Search for the cell housing the specified text and yield its [X, Y] center coordinate. 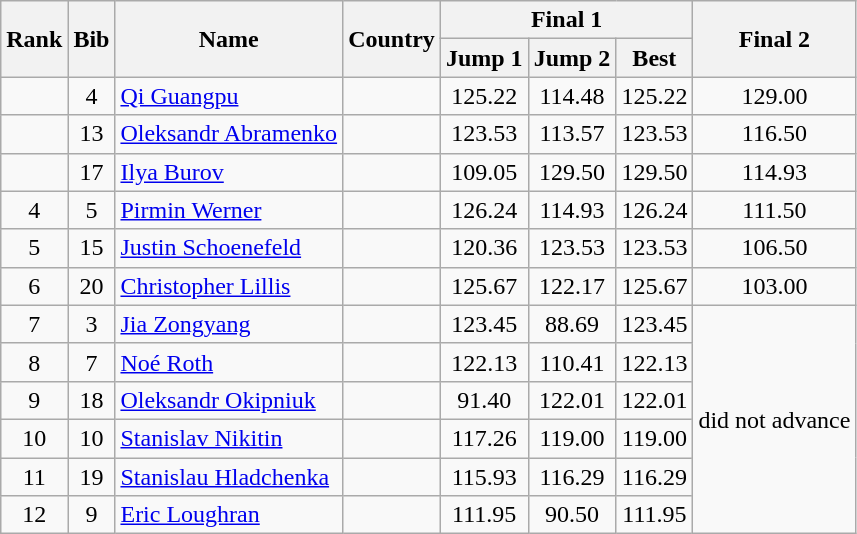
Oleksandr Abramenko [229, 134]
115.93 [484, 477]
129.00 [774, 96]
114.48 [572, 96]
106.50 [774, 248]
13 [92, 134]
91.40 [484, 400]
Stanislav Nikitin [229, 438]
111.50 [774, 210]
3 [92, 324]
Ilya Burov [229, 172]
117.26 [484, 438]
103.00 [774, 286]
122.17 [572, 286]
Jia Zongyang [229, 324]
Name [229, 39]
Pirmin Werner [229, 210]
109.05 [484, 172]
Rank [34, 39]
Jump 1 [484, 58]
Country [392, 39]
20 [92, 286]
Bib [92, 39]
8 [34, 362]
90.50 [572, 515]
88.69 [572, 324]
Jump 2 [572, 58]
Stanislau Hladchenka [229, 477]
Best [654, 58]
did not advance [774, 419]
6 [34, 286]
120.36 [484, 248]
Justin Schoenefeld [229, 248]
Final 2 [774, 39]
116.50 [774, 134]
Noé Roth [229, 362]
113.57 [572, 134]
18 [92, 400]
19 [92, 477]
12 [34, 515]
15 [92, 248]
Final 1 [566, 20]
17 [92, 172]
Eric Loughran [229, 515]
Christopher Lillis [229, 286]
110.41 [572, 362]
Qi Guangpu [229, 96]
11 [34, 477]
Oleksandr Okipniuk [229, 400]
